Return the [X, Y] coordinate for the center point of the cell that contains the specified text.  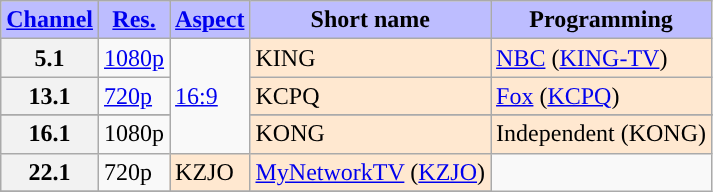
Programming [602, 20]
Short name [370, 20]
16:9 [210, 96]
22.1 [50, 172]
Aspect [210, 20]
Res. [134, 20]
KCPQ [370, 96]
13.1 [50, 96]
MyNetworkTV (KZJO) [370, 172]
KONG [370, 134]
Independent (KONG) [602, 134]
Fox (KCPQ) [602, 96]
KZJO [210, 172]
5.1 [50, 58]
NBC (KING-TV) [602, 58]
16.1 [50, 134]
Channel [50, 20]
KING [370, 58]
